Output the [x, y] coordinate of the center of the cell containing the given text.  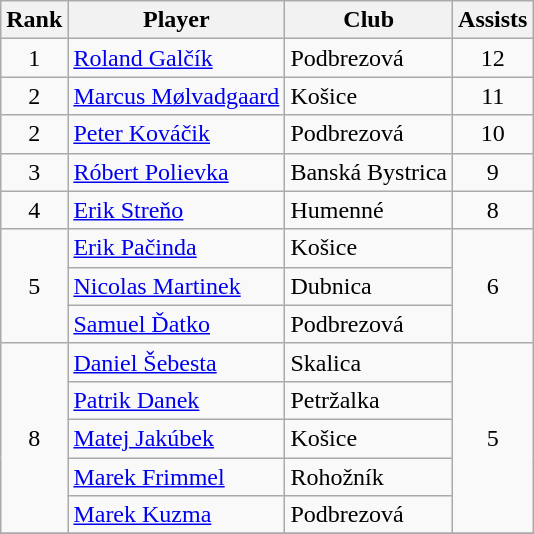
4 [34, 210]
6 [493, 286]
Roland Galčík [176, 58]
11 [493, 96]
Daniel Šebesta [176, 362]
Assists [493, 20]
Erik Pačinda [176, 248]
Humenné [369, 210]
3 [34, 172]
Samuel Ďatko [176, 324]
Rank [34, 20]
Banská Bystrica [369, 172]
Marek Frimmel [176, 477]
Peter Kováčik [176, 134]
10 [493, 134]
Petržalka [369, 400]
Marcus Mølvadgaard [176, 96]
1 [34, 58]
9 [493, 172]
Club [369, 20]
12 [493, 58]
Rohožník [369, 477]
Patrik Danek [176, 400]
Marek Kuzma [176, 515]
Player [176, 20]
Matej Jakúbek [176, 438]
Nicolas Martinek [176, 286]
Skalica [369, 362]
Dubnica [369, 286]
Róbert Polievka [176, 172]
Erik Streňo [176, 210]
